Capture the cell that displays the provided text and extract its (X, Y) central coordinate. 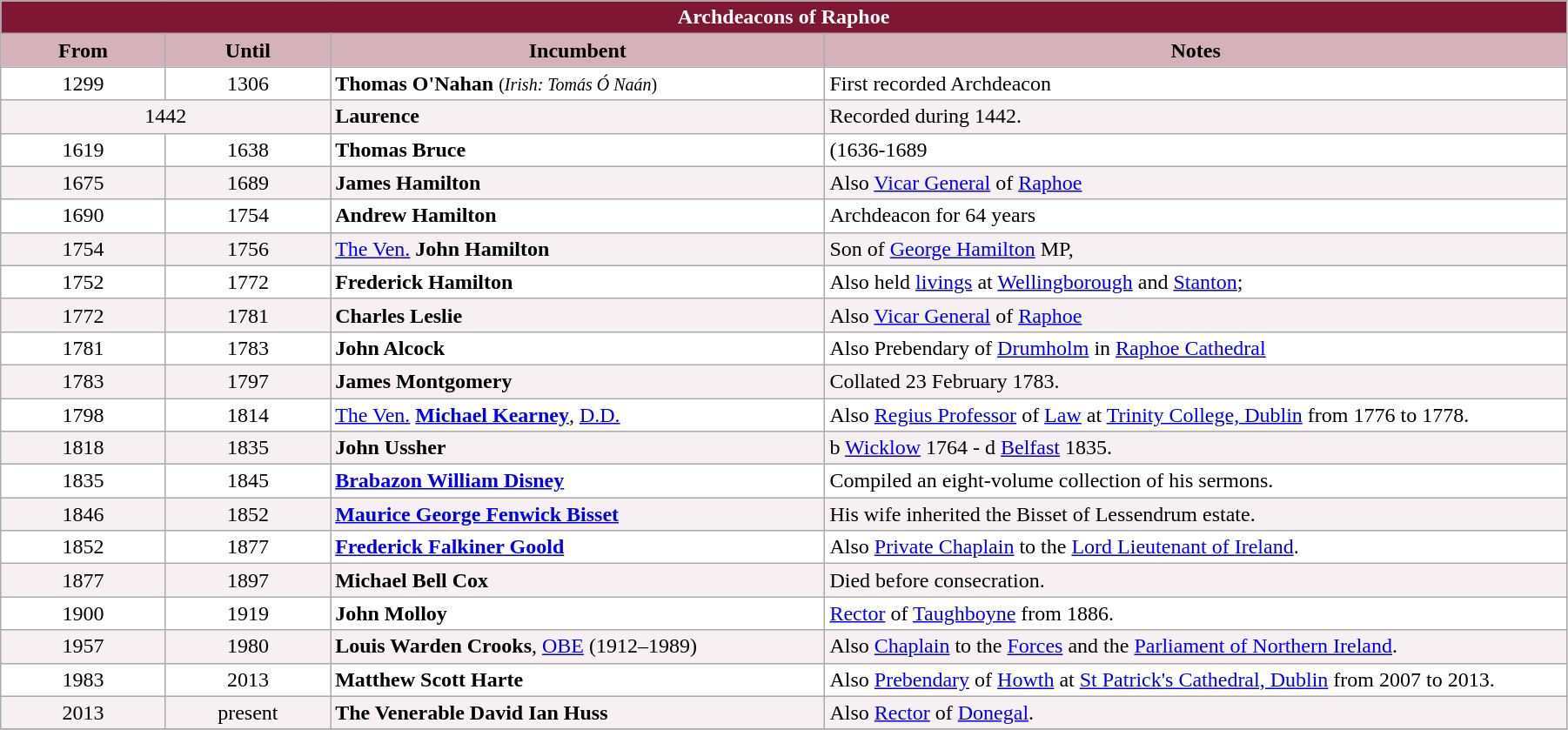
Thomas O'Nahan (Irish: Tomás Ó Naán) (578, 84)
b Wicklow 1764 - d Belfast 1835. (1196, 448)
Brabazon William Disney (578, 481)
Andrew Hamilton (578, 216)
Archdeacons of Raphoe (784, 17)
Until (247, 50)
Thomas Bruce (578, 150)
1818 (84, 448)
(1636-1689 (1196, 150)
Archdeacon for 64 years (1196, 216)
1442 (165, 117)
Also Regius Professor of Law at Trinity College, Dublin from 1776 to 1778. (1196, 415)
His wife inherited the Bisset of Lessendrum estate. (1196, 514)
Died before consecration. (1196, 580)
Also held livings at Wellingborough and Stanton; (1196, 282)
1957 (84, 646)
1897 (247, 580)
Frederick Hamilton (578, 282)
John Ussher (578, 448)
1983 (84, 680)
First recorded Archdeacon (1196, 84)
Incumbent (578, 50)
1690 (84, 216)
Compiled an eight-volume collection of his sermons. (1196, 481)
1299 (84, 84)
1638 (247, 150)
1900 (84, 613)
Son of George Hamilton MP, (1196, 249)
Maurice George Fenwick Bisset (578, 514)
1689 (247, 183)
1752 (84, 282)
1845 (247, 481)
1919 (247, 613)
From (84, 50)
Michael Bell Cox (578, 580)
Notes (1196, 50)
Also Prebendary of Drumholm in Raphoe Cathedral (1196, 348)
James Montgomery (578, 381)
John Molloy (578, 613)
Also Private Chaplain to the Lord Lieutenant of Ireland. (1196, 547)
Charles Leslie (578, 315)
Frederick Falkiner Goold (578, 547)
1756 (247, 249)
James Hamilton (578, 183)
Matthew Scott Harte (578, 680)
Laurence (578, 117)
present (247, 713)
1846 (84, 514)
1814 (247, 415)
Collated 23 February 1783. (1196, 381)
Rector of Taughboyne from 1886. (1196, 613)
1980 (247, 646)
1797 (247, 381)
Also Rector of Donegal. (1196, 713)
Also Chaplain to the Forces and the Parliament of Northern Ireland. (1196, 646)
Also Prebendary of Howth at St Patrick's Cathedral, Dublin from 2007 to 2013. (1196, 680)
1798 (84, 415)
John Alcock (578, 348)
Louis Warden Crooks, OBE (1912–1989) (578, 646)
The Ven. Michael Kearney, D.D. (578, 415)
1619 (84, 150)
1675 (84, 183)
The Ven. John Hamilton (578, 249)
Recorded during 1442. (1196, 117)
The Venerable David Ian Huss (578, 713)
1306 (247, 84)
